Determine the [X, Y] coordinate at the center of the cell enclosing the given text.  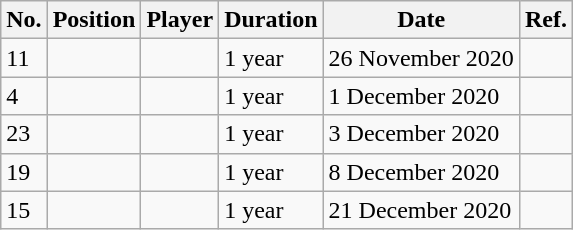
26 November 2020 [421, 58]
Player [180, 20]
1 December 2020 [421, 96]
11 [24, 58]
19 [24, 172]
21 December 2020 [421, 210]
3 December 2020 [421, 134]
Date [421, 20]
No. [24, 20]
Ref. [546, 20]
Position [94, 20]
23 [24, 134]
8 December 2020 [421, 172]
Duration [271, 20]
15 [24, 210]
4 [24, 96]
